Search for the cell housing the specified text and yield its (X, Y) center coordinate. 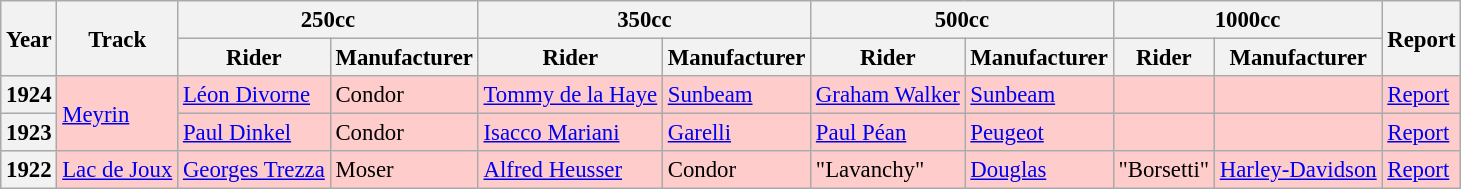
Year (29, 38)
Georges Trezza (254, 170)
250cc (328, 20)
Paul Dinkel (254, 133)
Graham Walker (888, 95)
Paul Péan (888, 133)
1922 (29, 170)
1000cc (1248, 20)
Moser (404, 170)
Douglas (1039, 170)
"Borsetti" (1164, 170)
1924 (29, 95)
Alfred Heusser (570, 170)
500cc (962, 20)
Isacco Mariani (570, 133)
Track (118, 38)
Léon Divorne (254, 95)
Harley-Davidson (1298, 170)
"Lavanchy" (888, 170)
350cc (644, 20)
Tommy de la Haye (570, 95)
Garelli (736, 133)
Lac de Joux (118, 170)
1923 (29, 133)
Peugeot (1039, 133)
Meyrin (118, 114)
